Find where the given text appears and provide that cell's center as [X, Y] coordinate. 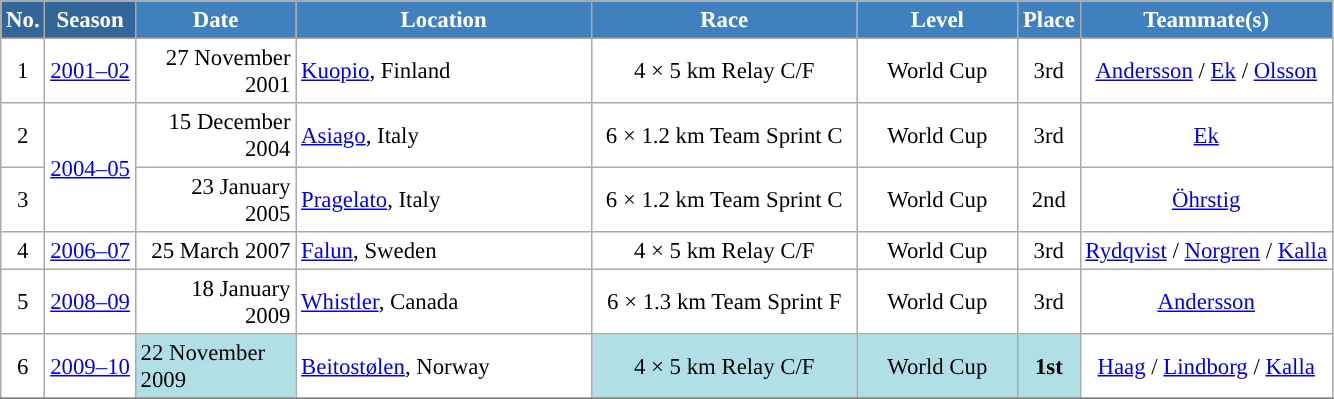
Teammate(s) [1206, 20]
Rydqvist / Norgren / Kalla [1206, 251]
2001–02 [90, 72]
Ek [1206, 136]
Haag / Lindborg / Kalla [1206, 366]
22 November 2009 [216, 366]
Kuopio, Finland [444, 72]
Date [216, 20]
3 [23, 200]
2009–10 [90, 366]
No. [23, 20]
Andersson / Ek / Olsson [1206, 72]
Place [1049, 20]
Location [444, 20]
2006–07 [90, 251]
1 [23, 72]
Asiago, Italy [444, 136]
6 [23, 366]
Race [724, 20]
Whistler, Canada [444, 302]
2008–09 [90, 302]
Falun, Sweden [444, 251]
2004–05 [90, 168]
4 [23, 251]
2nd [1049, 200]
23 January 2005 [216, 200]
5 [23, 302]
Beitostølen, Norway [444, 366]
2 [23, 136]
25 March 2007 [216, 251]
15 December 2004 [216, 136]
Season [90, 20]
1st [1049, 366]
Level [938, 20]
27 November 2001 [216, 72]
Pragelato, Italy [444, 200]
Öhrstig [1206, 200]
18 January 2009 [216, 302]
Andersson [1206, 302]
6 × 1.3 km Team Sprint F [724, 302]
